Find where the given text appears and provide that cell's center as (X, Y) coordinate. 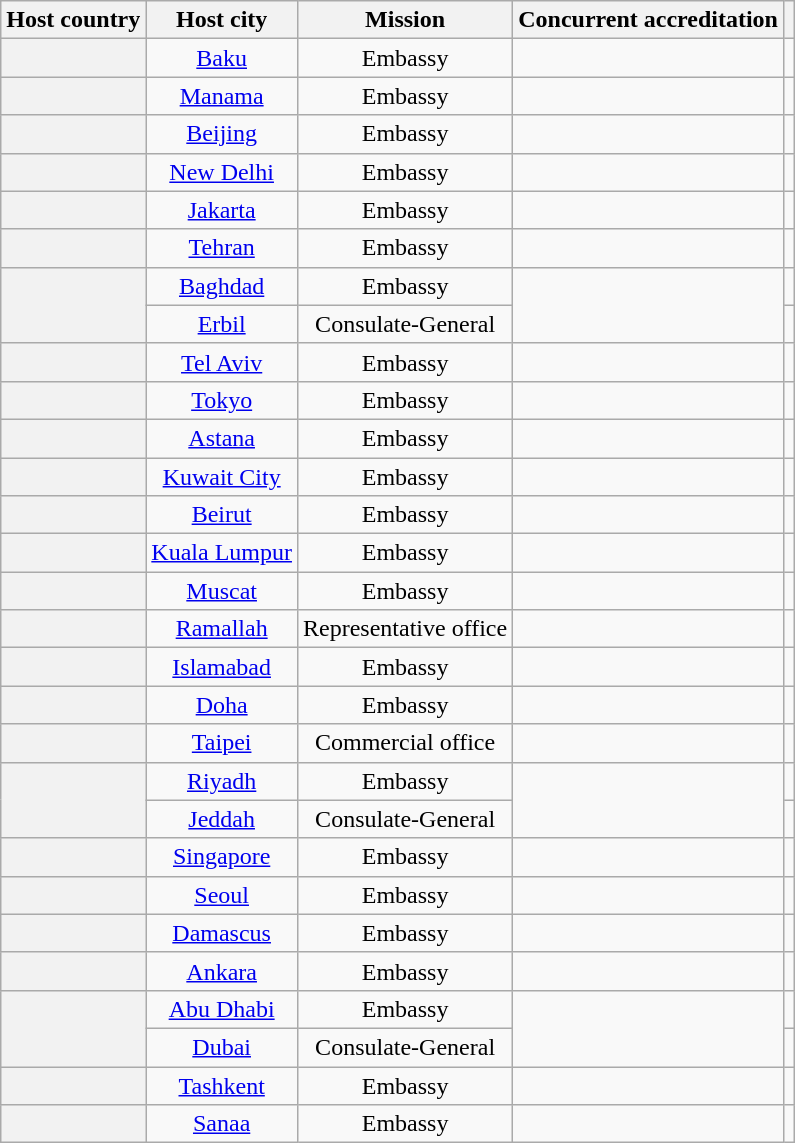
Baghdad (222, 286)
Seoul (222, 895)
Muscat (222, 591)
Tashkent (222, 1085)
Erbil (222, 324)
Ramallah (222, 629)
Tokyo (222, 400)
Tehran (222, 248)
Commercial office (404, 743)
Ankara (222, 971)
Beirut (222, 515)
Taipei (222, 743)
Dubai (222, 1047)
Manama (222, 96)
Kuwait City (222, 477)
Beijing (222, 134)
Sanaa (222, 1124)
Abu Dhabi (222, 1009)
Host city (222, 20)
Jeddah (222, 819)
Islamabad (222, 667)
Jakarta (222, 210)
Singapore (222, 857)
Baku (222, 58)
Doha (222, 705)
Tel Aviv (222, 362)
Representative office (404, 629)
Mission (404, 20)
New Delhi (222, 172)
Host country (74, 20)
Astana (222, 438)
Damascus (222, 933)
Concurrent accreditation (648, 20)
Kuala Lumpur (222, 553)
Riyadh (222, 781)
